Extract the [x, y] coordinate from the center of the cell holding the provided text.  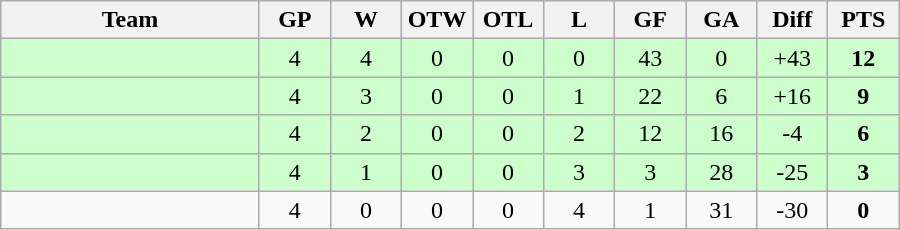
GP [294, 20]
-30 [792, 210]
W [366, 20]
Diff [792, 20]
L [580, 20]
GA [722, 20]
GF [650, 20]
+43 [792, 58]
43 [650, 58]
-4 [792, 134]
22 [650, 96]
PTS [864, 20]
31 [722, 210]
OTW [436, 20]
16 [722, 134]
OTL [508, 20]
28 [722, 172]
Team [130, 20]
9 [864, 96]
+16 [792, 96]
-25 [792, 172]
